Detect which cell encompasses the target text, then output its [X, Y] center coordinate. 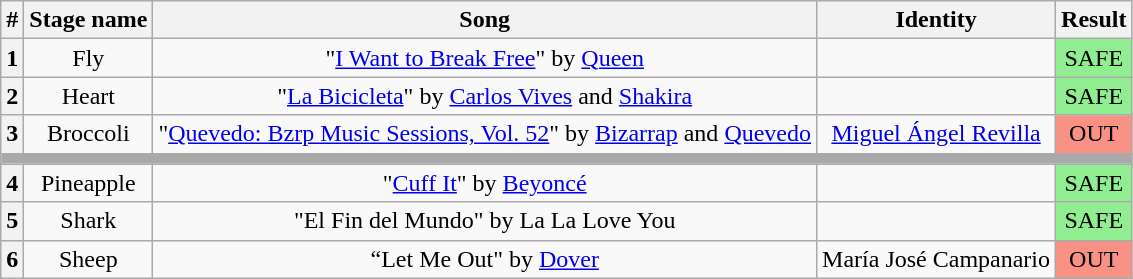
"El Fin del Mundo" by La La Love You [485, 221]
Broccoli [88, 134]
# [12, 20]
4 [12, 183]
"Quevedo: Bzrp Music Sessions, Vol. 52" by Bizarrap and Quevedo [485, 134]
Sheep [88, 259]
Fly [88, 58]
"Cuff It" by Beyoncé [485, 183]
Miguel Ángel Revilla [936, 134]
Result [1094, 20]
María José Campanario [936, 259]
Song [485, 20]
3 [12, 134]
"I Want to Break Free" by Queen [485, 58]
6 [12, 259]
"La Bicicleta" by Carlos Vives and Shakira [485, 96]
Stage name [88, 20]
2 [12, 96]
“Let Me Out" by Dover [485, 259]
Shark [88, 221]
Identity [936, 20]
Pineapple [88, 183]
5 [12, 221]
1 [12, 58]
Heart [88, 96]
